Detect which cell encompasses the target text, then output its [X, Y] center coordinate. 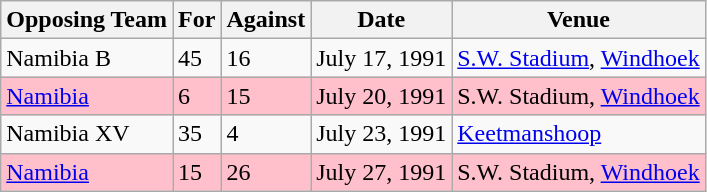
35 [197, 134]
July 27, 1991 [382, 172]
Date [382, 20]
July 23, 1991 [382, 134]
45 [197, 58]
26 [266, 172]
Against [266, 20]
For [197, 20]
July 17, 1991 [382, 58]
4 [266, 134]
Namibia XV [87, 134]
July 20, 1991 [382, 96]
Opposing Team [87, 20]
6 [197, 96]
Namibia B [87, 58]
16 [266, 58]
Keetmanshoop [578, 134]
Venue [578, 20]
